Find where the given text appears and provide that cell's center as (X, Y) coordinate. 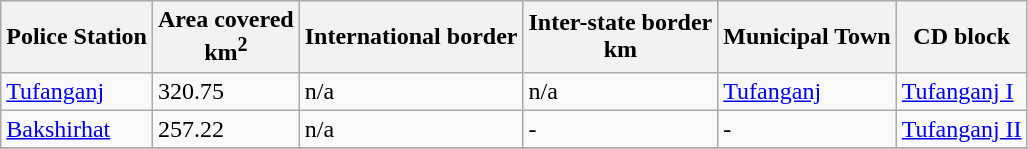
257.22 (226, 129)
320.75 (226, 91)
Tufanganj I (962, 91)
Area coveredkm2 (226, 37)
Bakshirhat (77, 129)
Tufanganj II (962, 129)
Municipal Town (807, 37)
CD block (962, 37)
International border (411, 37)
Inter-state borderkm (620, 37)
Police Station (77, 37)
